Return (x, y) of the center of cell containing provided text 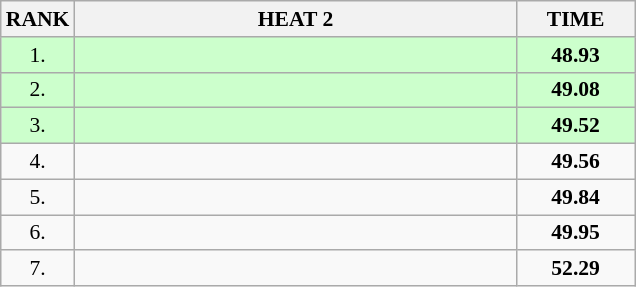
7. (38, 269)
49.84 (576, 197)
2. (38, 90)
RANK (38, 19)
1. (38, 55)
HEAT 2 (295, 19)
TIME (576, 19)
49.52 (576, 126)
49.95 (576, 233)
52.29 (576, 269)
6. (38, 233)
49.08 (576, 90)
3. (38, 126)
4. (38, 162)
5. (38, 197)
49.56 (576, 162)
48.93 (576, 55)
